Provide the (x, y) coordinate of the cell's center where the given text is located.  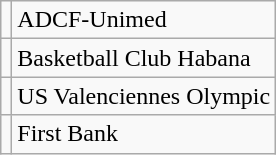
Basketball Club Habana (144, 58)
First Bank (144, 134)
US Valenciennes Olympic (144, 96)
ADCF-Unimed (144, 20)
